Return (X, Y) of the center of cell containing provided text 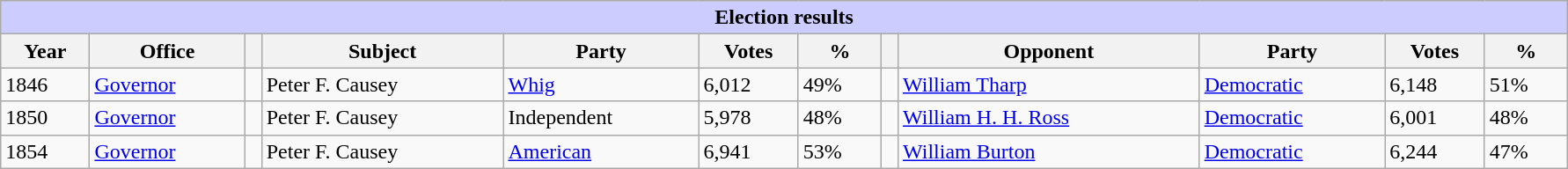
1854 (46, 151)
6,244 (1434, 151)
6,001 (1434, 118)
53% (839, 151)
Opponent (1049, 51)
1850 (46, 118)
Year (46, 51)
Subject (382, 51)
5,978 (748, 118)
William Tharp (1049, 84)
Election results (785, 18)
Office (167, 51)
Whig (601, 84)
47% (1526, 151)
51% (1526, 84)
6,148 (1434, 84)
6,012 (748, 84)
6,941 (748, 151)
49% (839, 84)
William H. H. Ross (1049, 118)
Independent (601, 118)
William Burton (1049, 151)
1846 (46, 84)
American (601, 151)
